Locate the cell with the specified text and output its [X, Y] center coordinate. 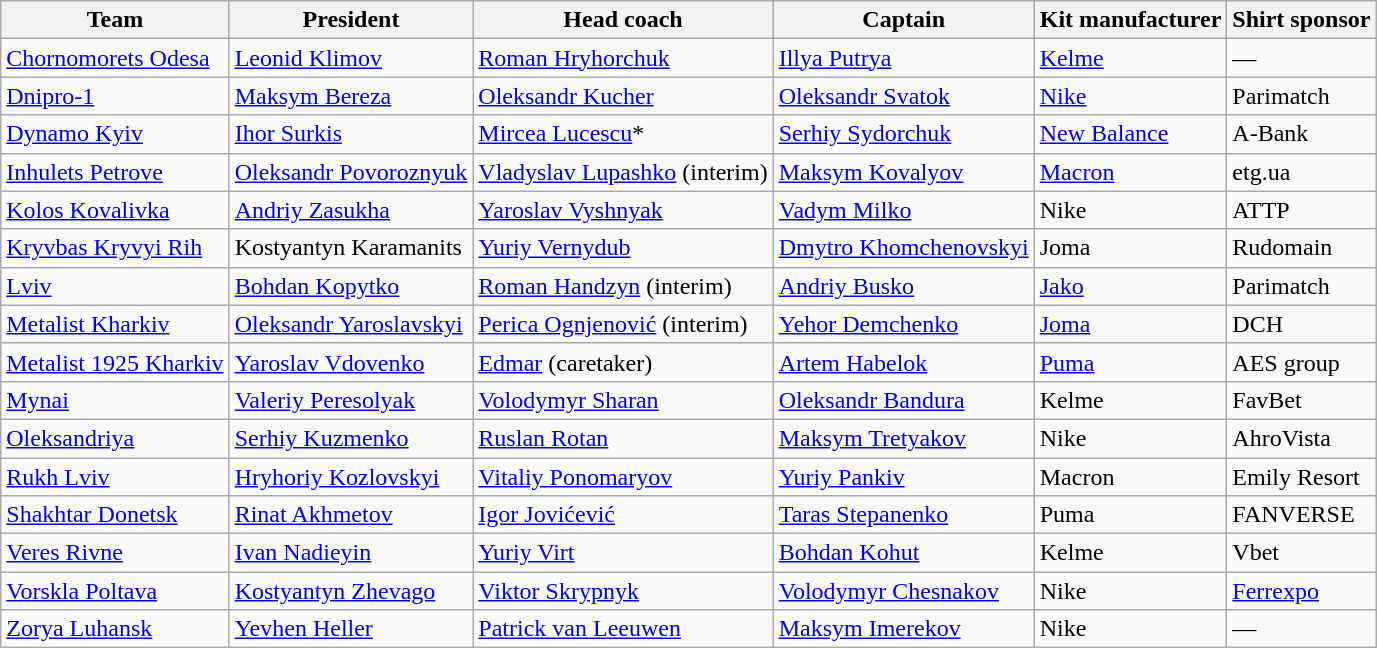
Bohdan Kohut [904, 553]
Metalist 1925 Kharkiv [115, 362]
Valeriy Peresolyak [351, 400]
Serhiy Sydorchuk [904, 134]
Leonid Klimov [351, 58]
Head coach [623, 20]
Kolos Kovalivka [115, 210]
Inhulets Petrove [115, 172]
A-Bank [1302, 134]
Rinat Akhmetov [351, 515]
Edmar (caretaker) [623, 362]
Veres Rivne [115, 553]
Taras Stepanenko [904, 515]
Dmytro Khomchenovskyi [904, 248]
Shirt sponsor [1302, 20]
Jako [1130, 286]
Ruslan Rotan [623, 438]
Maksym Tretyakov [904, 438]
Oleksandr Kucher [623, 96]
Roman Hryhorchuk [623, 58]
Serhiy Kuzmenko [351, 438]
Shakhtar Donetsk [115, 515]
Bohdan Kopytko [351, 286]
Vadym Milko [904, 210]
New Balance [1130, 134]
Viktor Skrypnyk [623, 591]
Andriy Zasukha [351, 210]
Vbet [1302, 553]
Rudomain [1302, 248]
Perica Ognjenović (interim) [623, 324]
President [351, 20]
Yuriy Pankiv [904, 477]
ATTP [1302, 210]
Yehor Demchenko [904, 324]
Chornomorets Odesa [115, 58]
Mircea Lucescu* [623, 134]
AhroVista [1302, 438]
Yuriy Vernydub [623, 248]
Rukh Lviv [115, 477]
Yaroslav Vyshnyak [623, 210]
Kostyantyn Zhevago [351, 591]
Artem Habelok [904, 362]
Maksym Imerekov [904, 629]
AES group [1302, 362]
Dnipro-1 [115, 96]
Roman Handzyn (interim) [623, 286]
DCH [1302, 324]
FANVERSE [1302, 515]
Oleksandr Yaroslavskyi [351, 324]
Kryvbas Kryvyi Rih [115, 248]
Volodymyr Sharan [623, 400]
Mynai [115, 400]
Vorskla Poltava [115, 591]
Zorya Luhansk [115, 629]
Oleksandr Povoroznyuk [351, 172]
Ferrexpo [1302, 591]
Yevhen Heller [351, 629]
Vladyslav Lupashko (interim) [623, 172]
Hryhoriy Kozlovskyi [351, 477]
Team [115, 20]
Yuriy Virt [623, 553]
Kit manufacturer [1130, 20]
Metalist Kharkiv [115, 324]
Captain [904, 20]
Illya Putrya [904, 58]
Andriy Busko [904, 286]
etg.ua [1302, 172]
Dynamo Kyiv [115, 134]
Igor Jovićević [623, 515]
Yaroslav Vdovenko [351, 362]
Oleksandriya [115, 438]
Vitaliy Ponomaryov [623, 477]
Oleksandr Svatok [904, 96]
Maksym Bereza [351, 96]
FavBet [1302, 400]
Emily Resort [1302, 477]
Oleksandr Bandura [904, 400]
Kostyantyn Karamanits [351, 248]
Ihor Surkis [351, 134]
Maksym Kovalyov [904, 172]
Patrick van Leeuwen [623, 629]
Ivan Nadieyin [351, 553]
Volodymyr Chesnakov [904, 591]
Lviv [115, 286]
